From the cell containing the given text, extract its center point as (X, Y) coordinate. 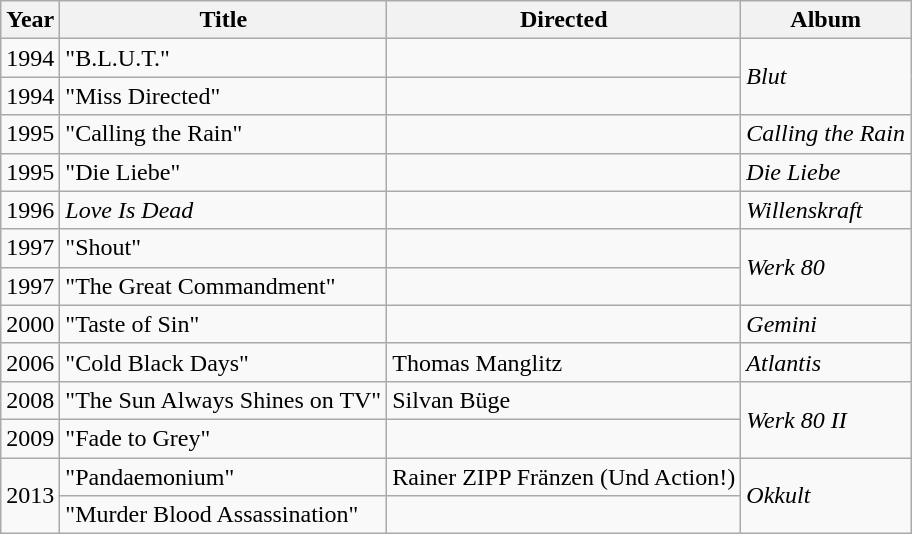
"B.L.U.T." (224, 58)
2006 (30, 362)
"Cold Black Days" (224, 362)
Year (30, 20)
Calling the Rain (826, 134)
"Murder Blood Assassination" (224, 515)
Thomas Manglitz (564, 362)
2000 (30, 324)
Willenskraft (826, 210)
"Miss Directed" (224, 96)
Title (224, 20)
Love Is Dead (224, 210)
Okkult (826, 496)
"The Great Commandment" (224, 286)
"Taste of Sin" (224, 324)
Werk 80 (826, 267)
"Calling the Rain" (224, 134)
Album (826, 20)
"Fade to Grey" (224, 438)
Werk 80 II (826, 419)
2013 (30, 496)
2009 (30, 438)
"Shout" (224, 248)
Silvan Büge (564, 400)
"Die Liebe" (224, 172)
Rainer ZIPP Fränzen (Und Action!) (564, 477)
Directed (564, 20)
Atlantis (826, 362)
1996 (30, 210)
Die Liebe (826, 172)
Blut (826, 77)
Gemini (826, 324)
2008 (30, 400)
"Pandaemonium" (224, 477)
"The Sun Always Shines on TV" (224, 400)
